Extract the (X, Y) coordinate from the center of the cell holding the provided text.  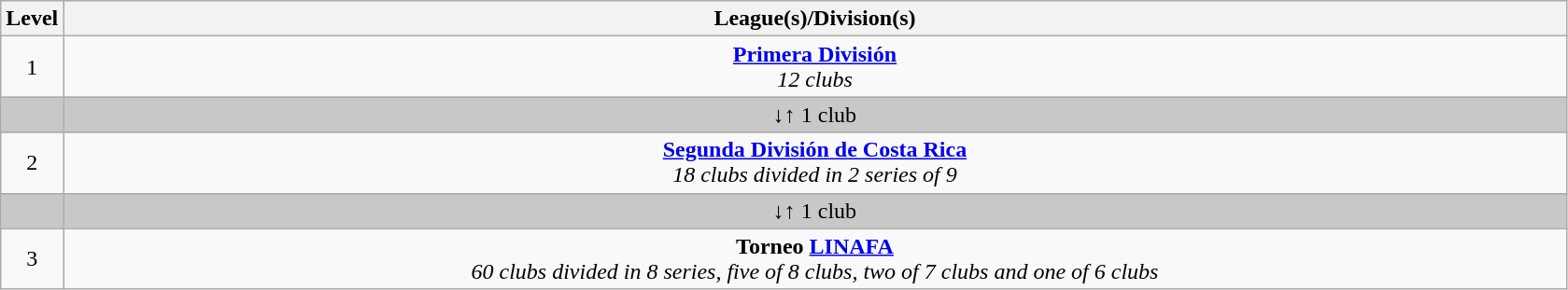
Torneo LINAFA60 clubs divided in 8 series, five of 8 clubs, two of 7 clubs and one of 6 clubs (814, 259)
Primera División12 clubs (814, 67)
1 (32, 67)
League(s)/Division(s) (814, 19)
Segunda División de Costa Rica18 clubs divided in 2 series of 9 (814, 162)
Level (32, 19)
3 (32, 259)
2 (32, 162)
